Identify which cell holds the provided text, then report its (x, y) central coordinate. 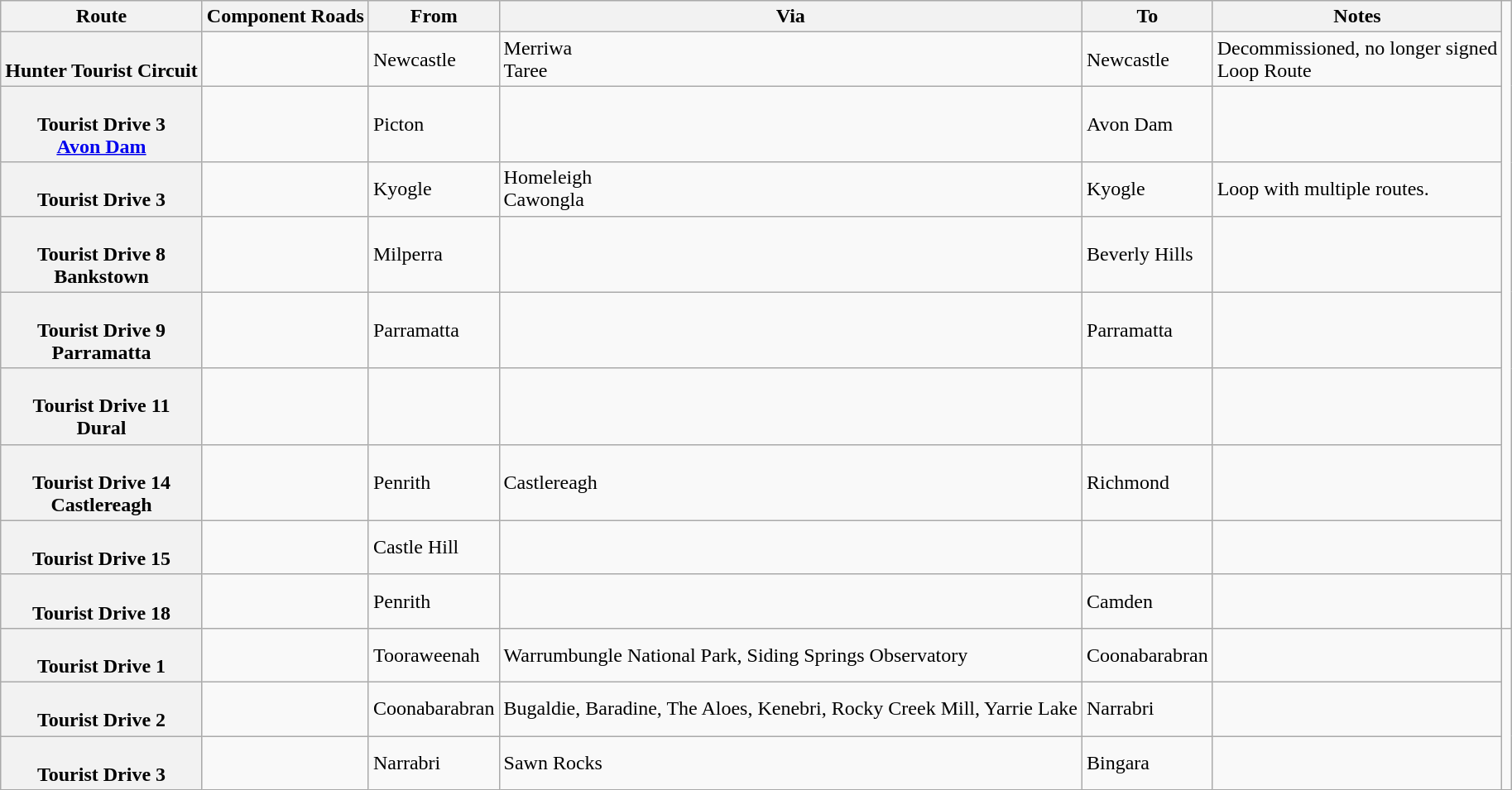
Castlereagh (790, 482)
Bugaldie, Baradine, The Aloes, Kenebri, Rocky Creek Mill, Yarrie Lake (790, 708)
Castle Hill (434, 548)
From (434, 17)
MerriwaTaree (790, 60)
Milperra (434, 254)
Tourist Drive 9Parramatta (102, 330)
Tourist Drive 8Bankstown (102, 254)
Route (102, 17)
Warrumbungle National Park, Siding Springs Observatory (790, 655)
Tourist Drive 14Castlereagh (102, 482)
Tourist Drive 3Avon Dam (102, 124)
Tourist Drive 18 (102, 601)
Picton (434, 124)
Hunter Tourist Circuit (102, 60)
Tourist Drive 1 (102, 655)
Sawn Rocks (790, 763)
Tooraweenah (434, 655)
Notes (1357, 17)
Tourist Drive 11Dural (102, 406)
Camden (1148, 601)
To (1148, 17)
Avon Dam (1148, 124)
Via (790, 17)
Bingara (1148, 763)
Tourist Drive 15 (102, 548)
Beverly Hills (1148, 254)
Decommissioned, no longer signedLoop Route (1357, 60)
Loop with multiple routes. (1357, 189)
Richmond (1148, 482)
HomeleighCawongla (790, 189)
Tourist Drive 2 (102, 708)
Component Roads (285, 17)
